Return (x, y) of the center of cell containing provided text 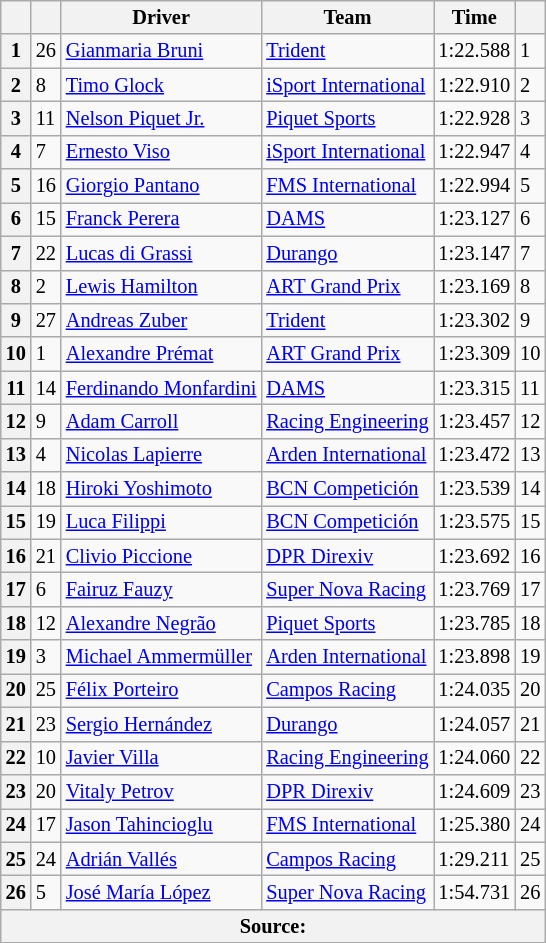
Franck Perera (162, 219)
1:23.315 (475, 388)
1:23.785 (475, 623)
1:23.127 (475, 219)
Ferdinando Monfardini (162, 388)
Time (475, 17)
Fairuz Fauzy (162, 589)
1:23.575 (475, 522)
1:22.947 (475, 152)
27 (46, 320)
Vitaly Petrov (162, 791)
Andreas Zuber (162, 320)
Clivio Piccione (162, 556)
1:29.211 (475, 859)
Timo Glock (162, 85)
Lewis Hamilton (162, 287)
Gianmaria Bruni (162, 51)
Jason Tahincioglu (162, 825)
1:54.731 (475, 892)
Alexandre Prémat (162, 354)
1:22.910 (475, 85)
1:23.147 (475, 253)
Michael Ammermüller (162, 657)
Ernesto Viso (162, 152)
1:24.057 (475, 724)
1:23.169 (475, 287)
1:23.302 (475, 320)
1:24.060 (475, 758)
José María López (162, 892)
Nelson Piquet Jr. (162, 118)
Hiroki Yoshimoto (162, 489)
1:25.380 (475, 825)
1:22.994 (475, 186)
1:23.472 (475, 455)
Javier Villa (162, 758)
1:23.898 (475, 657)
1:23.309 (475, 354)
Félix Porteiro (162, 690)
Team (347, 17)
1:24.609 (475, 791)
1:22.928 (475, 118)
1:22.588 (475, 51)
Giorgio Pantano (162, 186)
1:23.769 (475, 589)
Source: (273, 926)
1:23.539 (475, 489)
1:23.457 (475, 421)
Nicolas Lapierre (162, 455)
Sergio Hernández (162, 724)
Lucas di Grassi (162, 253)
Driver (162, 17)
1:23.692 (475, 556)
1:24.035 (475, 690)
Alexandre Negrão (162, 623)
Adrián Vallés (162, 859)
Adam Carroll (162, 421)
Luca Filippi (162, 522)
